Search for the cell housing the specified text and yield its (x, y) center coordinate. 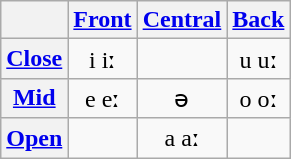
ə (182, 98)
Front (102, 20)
Mid (34, 98)
i iː (102, 59)
o oː (258, 98)
Close (34, 59)
a aː (182, 138)
u uː (258, 59)
Central (182, 20)
e eː (102, 98)
Back (258, 20)
Open (34, 138)
